Locate the cell with the specified text and output its (X, Y) center coordinate. 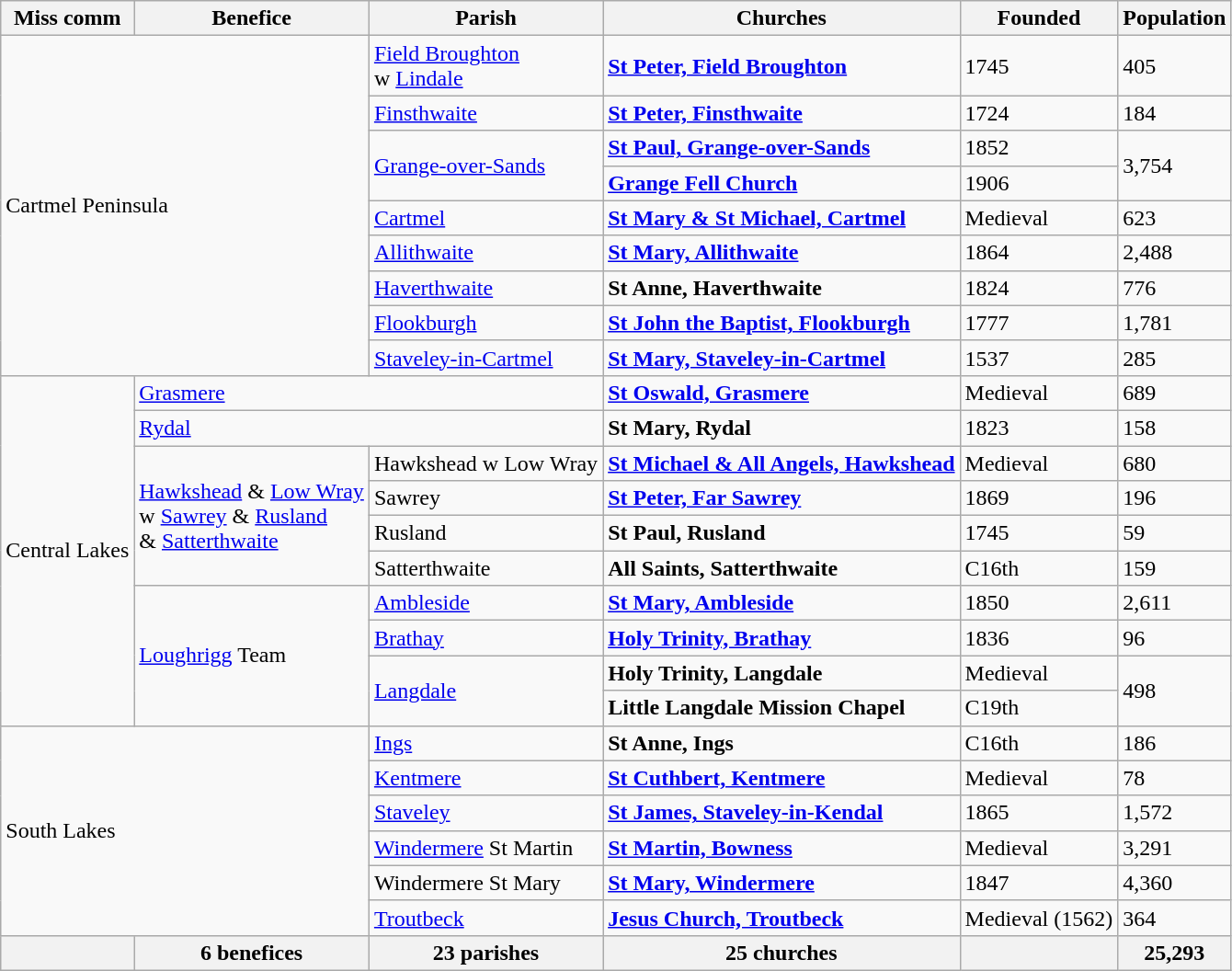
776 (1175, 288)
498 (1175, 691)
1777 (1039, 323)
St Martin, Bowness (781, 848)
St John the Baptist, Flookburgh (781, 323)
3,754 (1175, 166)
Allithwaite (485, 253)
405 (1175, 66)
Medieval (1562) (1039, 918)
1537 (1039, 358)
59 (1175, 533)
St Mary, Allithwaite (781, 253)
Kentmere (485, 778)
Rydal (369, 428)
St Mary, Rydal (781, 428)
Field Broughton w Lindale (485, 66)
Loughrigg Team (252, 656)
St Mary, Windermere (781, 883)
C19th (1039, 708)
Churches (781, 18)
Troutbeck (485, 918)
78 (1175, 778)
25 churches (781, 953)
Hawkshead & Low Wray w Sawrey & Rusland & Satterthwaite (252, 515)
1824 (1039, 288)
Ambleside (485, 603)
1,781 (1175, 323)
1850 (1039, 603)
Grasmere (369, 393)
Satterthwaite (485, 568)
Little Langdale Mission Chapel (781, 708)
Haverthwaite (485, 288)
1,572 (1175, 813)
Population (1175, 18)
St Paul, Rusland (781, 533)
Jesus Church, Troutbeck (781, 918)
184 (1175, 113)
Brathay (485, 638)
1864 (1039, 253)
Staveley-in-Cartmel (485, 358)
Grange-over-Sands (485, 166)
St Michael & All Angels, Hawkshead (781, 463)
285 (1175, 358)
23 parishes (485, 953)
1852 (1039, 148)
Finsthwaite (485, 113)
Miss comm (68, 18)
689 (1175, 393)
St James, Staveley-in-Kendal (781, 813)
Sawrey (485, 498)
96 (1175, 638)
623 (1175, 218)
Ings (485, 743)
Staveley (485, 813)
St Mary, Staveley-in-Cartmel (781, 358)
Holy Trinity, Brathay (781, 638)
6 benefices (252, 953)
Windermere St Martin (485, 848)
2,611 (1175, 603)
Windermere St Mary (485, 883)
1865 (1039, 813)
Founded (1039, 18)
All Saints, Satterthwaite (781, 568)
364 (1175, 918)
Cartmel (485, 218)
St Peter, Field Broughton (781, 66)
Hawkshead w Low Wray (485, 463)
St Anne, Haverthwaite (781, 288)
1836 (1039, 638)
Rusland (485, 533)
1869 (1039, 498)
Flookburgh (485, 323)
St Mary & St Michael, Cartmel (781, 218)
4,360 (1175, 883)
1847 (1039, 883)
1906 (1039, 183)
25,293 (1175, 953)
Parish (485, 18)
186 (1175, 743)
St Paul, Grange-over-Sands (781, 148)
Cartmel Peninsula (186, 206)
St Cuthbert, Kentmere (781, 778)
158 (1175, 428)
Holy Trinity, Langdale (781, 673)
1823 (1039, 428)
1724 (1039, 113)
Grange Fell Church (781, 183)
Central Lakes (68, 550)
Langdale (485, 691)
196 (1175, 498)
St Anne, Ings (781, 743)
South Lakes (186, 830)
2,488 (1175, 253)
St Peter, Finsthwaite (781, 113)
Benefice (252, 18)
St Peter, Far Sawrey (781, 498)
St Mary, Ambleside (781, 603)
680 (1175, 463)
St Oswald, Grasmere (781, 393)
3,291 (1175, 848)
159 (1175, 568)
